Scan for the cell matching the given text and deliver its [X, Y] coordinate at center. 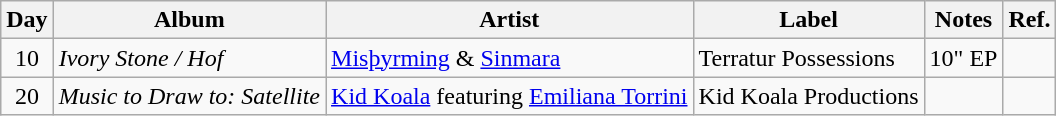
Album [189, 20]
Label [808, 20]
Kid Koala Productions [808, 96]
Artist [510, 20]
Kid Koala featuring Emiliana Torrini [510, 96]
Misþyrming & Sinmara [510, 58]
Notes [964, 20]
Ivory Stone / Hof [189, 58]
Ref. [1030, 20]
Music to Draw to: Satellite [189, 96]
Terratur Possessions [808, 58]
10 [27, 58]
20 [27, 96]
Day [27, 20]
10" EP [964, 58]
